Search for the cell housing the specified text and yield its (X, Y) center coordinate. 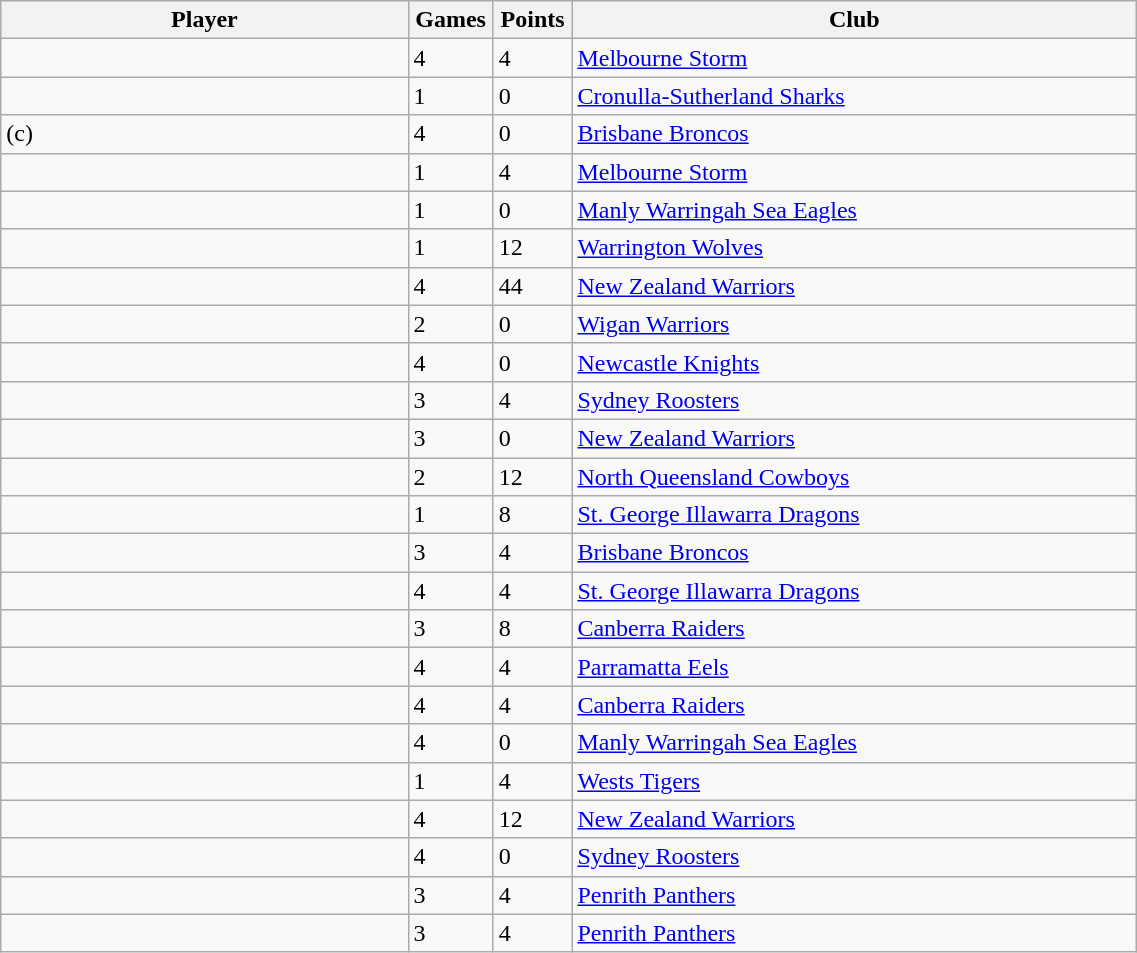
Warrington Wolves (854, 248)
Parramatta Eels (854, 667)
North Queensland Cowboys (854, 477)
Games (450, 20)
Wests Tigers (854, 781)
Newcastle Knights (854, 362)
Cronulla-Sutherland Sharks (854, 96)
44 (532, 286)
Club (854, 20)
Player (204, 20)
(c) (204, 134)
Wigan Warriors (854, 324)
Points (532, 20)
